Extract the (x, y) coordinate from the center of the cell holding the provided text.  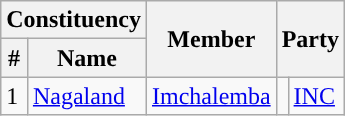
# (14, 58)
Party (310, 39)
Constituency (74, 20)
1 (14, 96)
Imchalemba (211, 96)
Name (86, 58)
Member (211, 39)
INC (316, 96)
Nagaland (86, 96)
